Identify which cell holds the provided text, then report its (x, y) central coordinate. 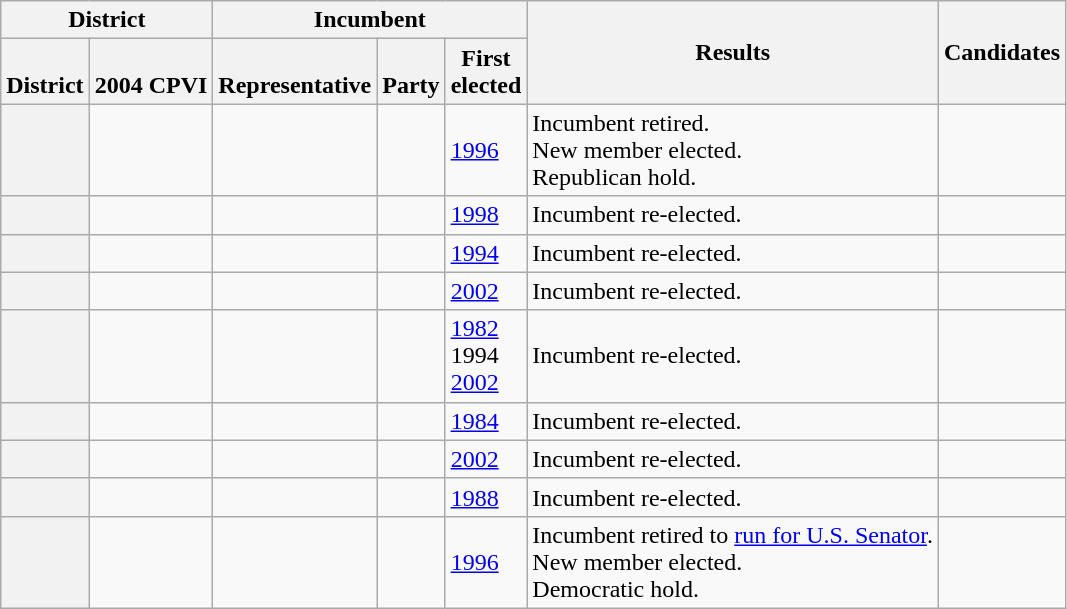
Firstelected (486, 72)
Incumbent retired to run for U.S. Senator.New member elected.Democratic hold. (733, 562)
1988 (486, 497)
1994 (486, 253)
Candidates (1002, 52)
1984 (486, 421)
Incumbent (370, 20)
2004 CPVI (151, 72)
Results (733, 52)
Party (411, 72)
1998 (486, 215)
Representative (295, 72)
19821994 2002 (486, 356)
Incumbent retired.New member elected.Republican hold. (733, 150)
